Determine the (X, Y) coordinate at the center of the cell enclosing the given text.  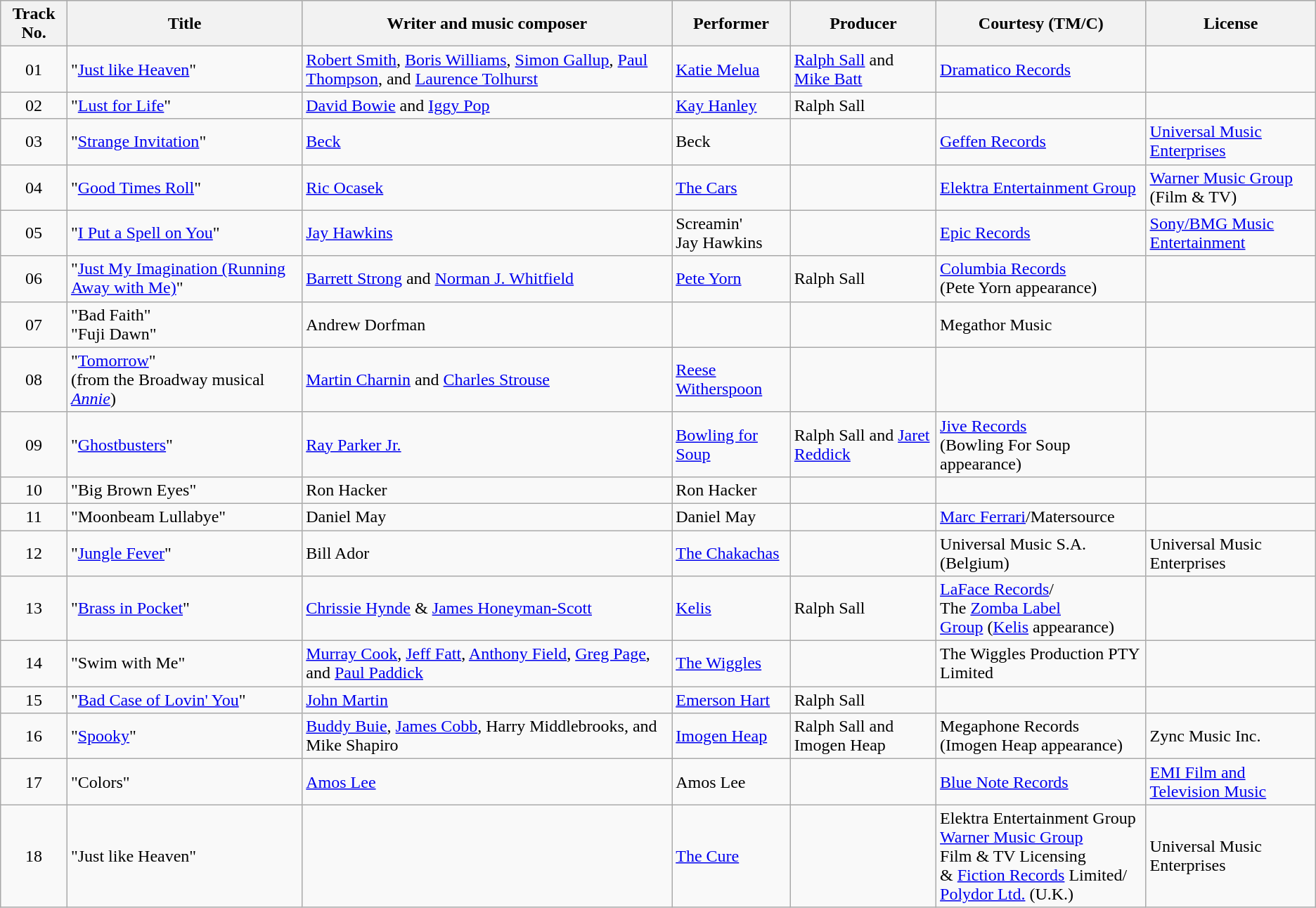
Robert Smith, Boris Williams, Simon Gallup, Paul Thompson, and Laurence Tolhurst (487, 69)
01 (34, 69)
Emerson Hart (731, 700)
14 (34, 663)
Writer and music composer (487, 24)
Katie Melua (731, 69)
Blue Note Records (1041, 781)
The Wiggles Production PTY Limited (1041, 663)
17 (34, 781)
The Cure (731, 856)
"Colors" (184, 781)
EMI Film and Television Music (1230, 781)
16 (34, 737)
08 (34, 380)
Buddy Buie, James Cobb, Harry Middlebrooks, and Mike Shapiro (487, 737)
"Just My Imagination (Running Away with Me)" (184, 278)
"Bad Faith""Fuji Dawn" (184, 325)
Elektra Entertainment GroupWarner Music GroupFilm & TV Licensing& Fiction Records Limited/Polydor Ltd. (U.K.) (1041, 856)
"Ghostbusters" (184, 444)
Performer (731, 24)
John Martin (487, 700)
Martin Charnin and Charles Strouse (487, 380)
License (1230, 24)
The Cars (731, 187)
Screamin'Jay Hawkins (731, 233)
Megathor Music (1041, 325)
"Tomorrow"(from the Broadway musicalAnnie) (184, 380)
13 (34, 609)
05 (34, 233)
Universal Music S.A.(Belgium) (1041, 552)
"Bad Case of Lovin' You" (184, 700)
Elektra Entertainment Group (1041, 187)
Courtesy (TM/C) (1041, 24)
15 (34, 700)
12 (34, 552)
Reese Witherspoon (731, 380)
Bowling for Soup (731, 444)
Ray Parker Jr. (487, 444)
18 (34, 856)
Title (184, 24)
"Spooky" (184, 737)
"Strange Invitation" (184, 142)
Murray Cook, Jeff Fatt, Anthony Field, Greg Page, and Paul Paddick (487, 663)
Jive Records(Bowling For Soup appearance) (1041, 444)
"Jungle Fever" (184, 552)
Kay Hanley (731, 105)
Producer (863, 24)
"Good Times Roll" (184, 187)
Bill Ador (487, 552)
Warner Music Group(Film & TV) (1230, 187)
Epic Records (1041, 233)
Marc Ferrari/Matersource (1041, 517)
Sony/BMG MusicEntertainment (1230, 233)
02 (34, 105)
Ric Ocasek (487, 187)
"Brass in Pocket" (184, 609)
Andrew Dorfman (487, 325)
11 (34, 517)
Geffen Records (1041, 142)
Zync Music Inc. (1230, 737)
04 (34, 187)
LaFace Records/The Zomba LabelGroup (Kelis appearance) (1041, 609)
Imogen Heap (731, 737)
"I Put a Spell on You" (184, 233)
Ralph Sall and Imogen Heap (863, 737)
09 (34, 444)
Track No. (34, 24)
07 (34, 325)
Columbia Records(Pete Yorn appearance) (1041, 278)
06 (34, 278)
"Moonbeam Lullabye" (184, 517)
03 (34, 142)
"Lust for Life" (184, 105)
Dramatico Records (1041, 69)
"Big Brown Eyes" (184, 490)
David Bowie and Iggy Pop (487, 105)
Kelis (731, 609)
Chrissie Hynde & James Honeyman-Scott (487, 609)
Ralph Sall and Jaret Reddick (863, 444)
Jay Hawkins (487, 233)
Megaphone Records(Imogen Heap appearance) (1041, 737)
Ralph Sall and Mike Batt (863, 69)
Pete Yorn (731, 278)
The Wiggles (731, 663)
10 (34, 490)
"Swim with Me" (184, 663)
Barrett Strong and Norman J. Whitfield (487, 278)
The Chakachas (731, 552)
